Provide the [x, y] coordinate of the cell's center where the given text is located.  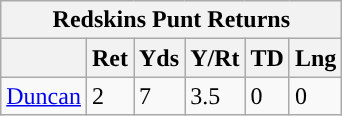
7 [160, 96]
TD [267, 58]
Ret [110, 58]
Lng [315, 58]
3.5 [215, 96]
Yds [160, 58]
2 [110, 96]
Duncan [44, 96]
Redskins Punt Returns [172, 20]
Y/Rt [215, 58]
